Detect which cell encompasses the target text, then output its (X, Y) center coordinate. 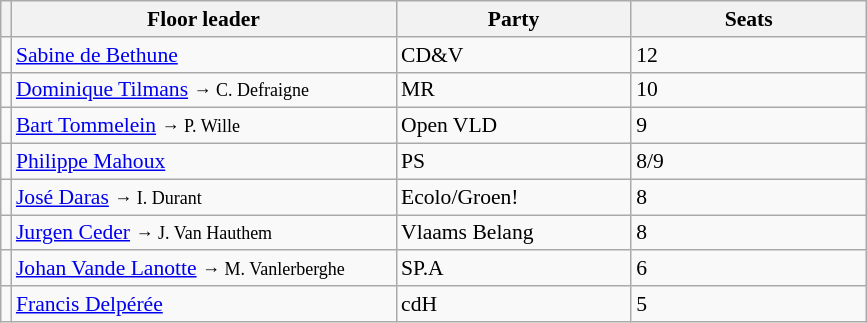
José Daras → I. Durant (204, 197)
cdH (514, 304)
SP.A (514, 269)
Floor leader (204, 19)
5 (748, 304)
Jurgen Ceder → J. Van Hauthem (204, 233)
PS (514, 162)
6 (748, 269)
12 (748, 55)
Party (514, 19)
9 (748, 126)
Johan Vande Lanotte → M. Vanlerberghe (204, 269)
Vlaams Belang (514, 233)
10 (748, 90)
Open VLD (514, 126)
Bart Tommelein → P. Wille (204, 126)
Francis Delpérée (204, 304)
Sabine de Bethune (204, 55)
CD&V (514, 55)
Ecolo/Groen! (514, 197)
Dominique Tilmans → C. Defraigne (204, 90)
Seats (748, 19)
Philippe Mahoux (204, 162)
8/9 (748, 162)
MR (514, 90)
